Return the (x, y) coordinate for the center point of the cell that contains the specified text.  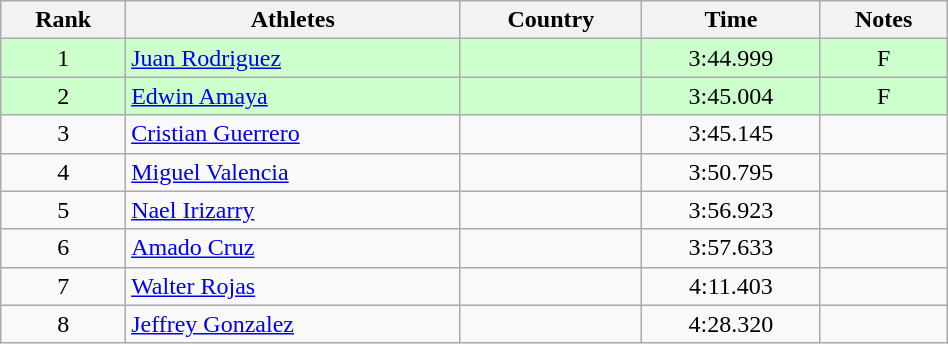
8 (64, 324)
Jeffrey Gonzalez (293, 324)
Walter Rojas (293, 286)
3:45.145 (731, 134)
Cristian Guerrero (293, 134)
Rank (64, 20)
5 (64, 210)
4:11.403 (731, 286)
1 (64, 58)
Country (551, 20)
Miguel Valencia (293, 172)
7 (64, 286)
Juan Rodriguez (293, 58)
Athletes (293, 20)
2 (64, 96)
Edwin Amaya (293, 96)
3:45.004 (731, 96)
Notes (884, 20)
3:57.633 (731, 248)
3:50.795 (731, 172)
4 (64, 172)
3:44.999 (731, 58)
Nael Irizarry (293, 210)
3 (64, 134)
3:56.923 (731, 210)
Time (731, 20)
4:28.320 (731, 324)
6 (64, 248)
Amado Cruz (293, 248)
